Search for the cell housing the specified text and yield its (x, y) center coordinate. 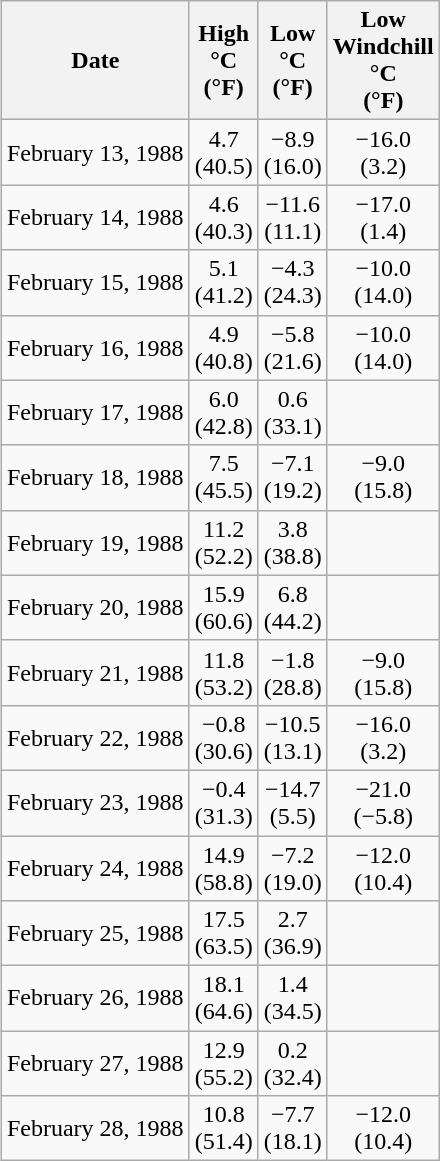
February 20, 1988 (95, 608)
−7.2(19.0) (292, 868)
4.9(40.8) (224, 348)
3.8(38.8) (292, 542)
12.9(55.2) (224, 1064)
−1.8(28.8) (292, 672)
1.4(34.5) (292, 998)
−11.6(11.1) (292, 218)
−8.9(16.0) (292, 152)
10.8(51.4) (224, 1128)
−4.3(24.3) (292, 282)
−7.7(18.1) (292, 1128)
5.1(41.2) (224, 282)
−10.5(13.1) (292, 738)
6.0(42.8) (224, 412)
February 28, 1988 (95, 1128)
4.7(40.5) (224, 152)
4.6(40.3) (224, 218)
February 19, 1988 (95, 542)
Date (95, 60)
February 22, 1988 (95, 738)
February 26, 1988 (95, 998)
February 21, 1988 (95, 672)
February 18, 1988 (95, 478)
−14.7(5.5) (292, 802)
February 15, 1988 (95, 282)
February 23, 1988 (95, 802)
−17.0(1.4) (383, 218)
0.2(32.4) (292, 1064)
February 14, 1988 (95, 218)
−5.8(21.6) (292, 348)
11.8(53.2) (224, 672)
February 24, 1988 (95, 868)
February 27, 1988 (95, 1064)
11.2(52.2) (224, 542)
−7.1(19.2) (292, 478)
2.7(36.9) (292, 934)
February 13, 1988 (95, 152)
High°C(°F) (224, 60)
18.1(64.6) (224, 998)
Low°C(°F) (292, 60)
−0.8(30.6) (224, 738)
February 16, 1988 (95, 348)
LowWindchill°C(°F) (383, 60)
6.8(44.2) (292, 608)
15.9(60.6) (224, 608)
−21.0(−5.8) (383, 802)
7.5(45.5) (224, 478)
February 17, 1988 (95, 412)
17.5(63.5) (224, 934)
February 25, 1988 (95, 934)
14.9(58.8) (224, 868)
−0.4(31.3) (224, 802)
0.6(33.1) (292, 412)
